Capture the cell that displays the provided text and extract its [X, Y] central coordinate. 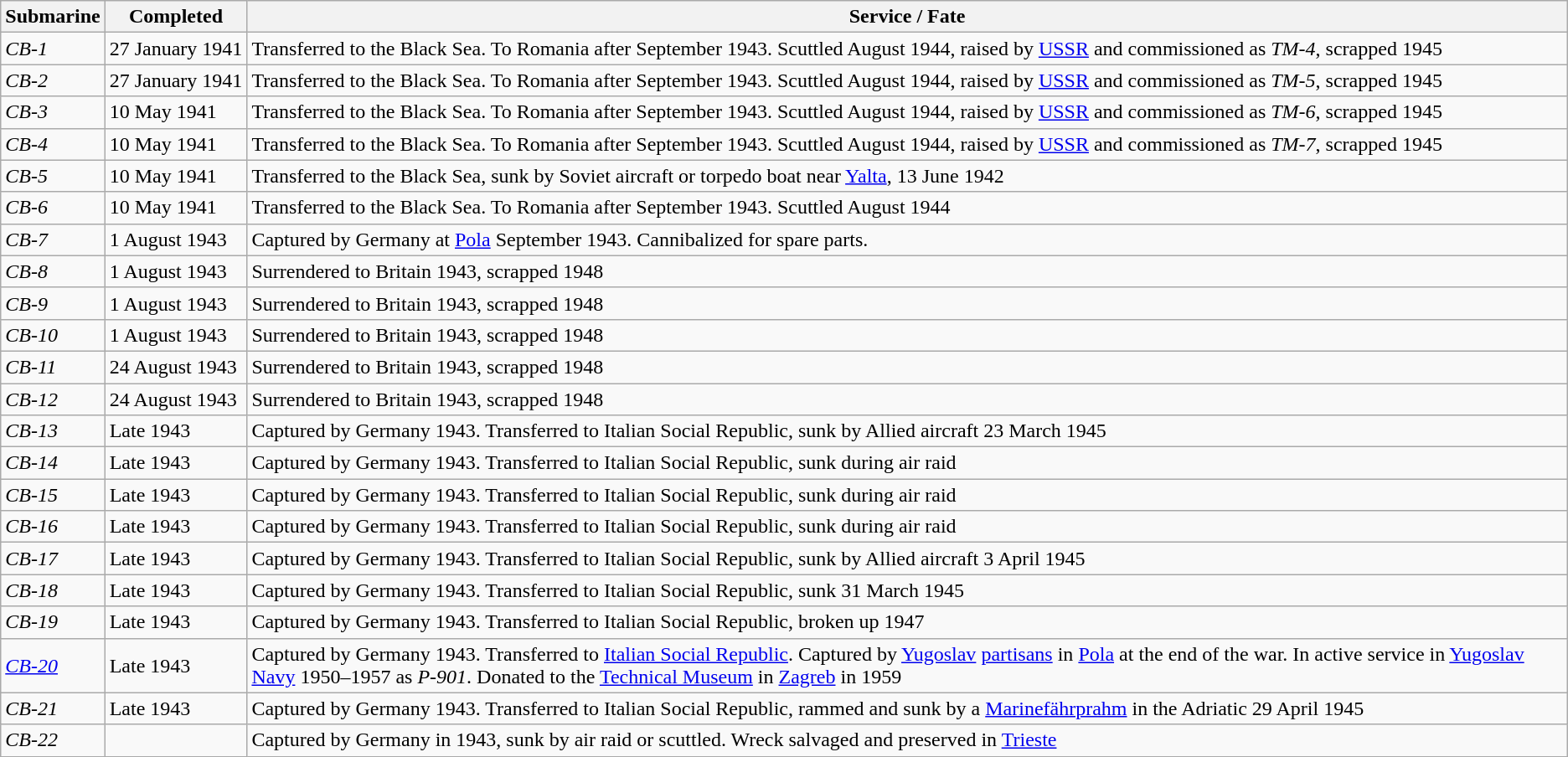
Transferred to the Black Sea. To Romania after September 1943. Scuttled August 1944 [907, 208]
CB-19 [53, 622]
Captured by Germany at Pola September 1943. Cannibalized for spare parts. [907, 239]
Transferred to the Black Sea. To Romania after September 1943. Scuttled August 1944, raised by USSR and commissioned as TM-4, scrapped 1945 [907, 49]
Service / Fate [907, 17]
Captured by Germany 1943. Transferred to Italian Social Republic, sunk 31 March 1945 [907, 590]
CB-5 [53, 176]
Submarine [53, 17]
CB-4 [53, 144]
CB-1 [53, 49]
Transferred to the Black Sea. To Romania after September 1943. Scuttled August 1944, raised by USSR and commissioned as TM-6, scrapped 1945 [907, 112]
Captured by Germany 1943. Transferred to Italian Social Republic, sunk by Allied aircraft 23 March 1945 [907, 431]
CB-18 [53, 590]
CB-20 [53, 665]
Captured by Germany in 1943, sunk by air raid or scuttled. Wreck salvaged and preserved in Trieste [907, 740]
Captured by Germany 1943. Transferred to Italian Social Republic, rammed and sunk by a Marinefährprahm in the Adriatic 29 April 1945 [907, 708]
CB-10 [53, 335]
CB-12 [53, 399]
CB-15 [53, 495]
CB-21 [53, 708]
CB-11 [53, 367]
CB-14 [53, 463]
CB-9 [53, 303]
CB-17 [53, 559]
CB-16 [53, 527]
CB-7 [53, 239]
Captured by Germany 1943. Transferred to Italian Social Republic, broken up 1947 [907, 622]
Transferred to the Black Sea. To Romania after September 1943. Scuttled August 1944, raised by USSR and commissioned as TM-5, scrapped 1945 [907, 80]
CB-3 [53, 112]
Transferred to the Black Sea. To Romania after September 1943. Scuttled August 1944, raised by USSR and commissioned as TM-7, scrapped 1945 [907, 144]
CB-13 [53, 431]
CB-2 [53, 80]
CB-8 [53, 271]
CB-6 [53, 208]
Transferred to the Black Sea, sunk by Soviet aircraft or torpedo boat near Yalta, 13 June 1942 [907, 176]
CB-22 [53, 740]
Captured by Germany 1943. Transferred to Italian Social Republic, sunk by Allied aircraft 3 April 1945 [907, 559]
Completed [176, 17]
